Scan for the cell matching the given text and deliver its [X, Y] coordinate at center. 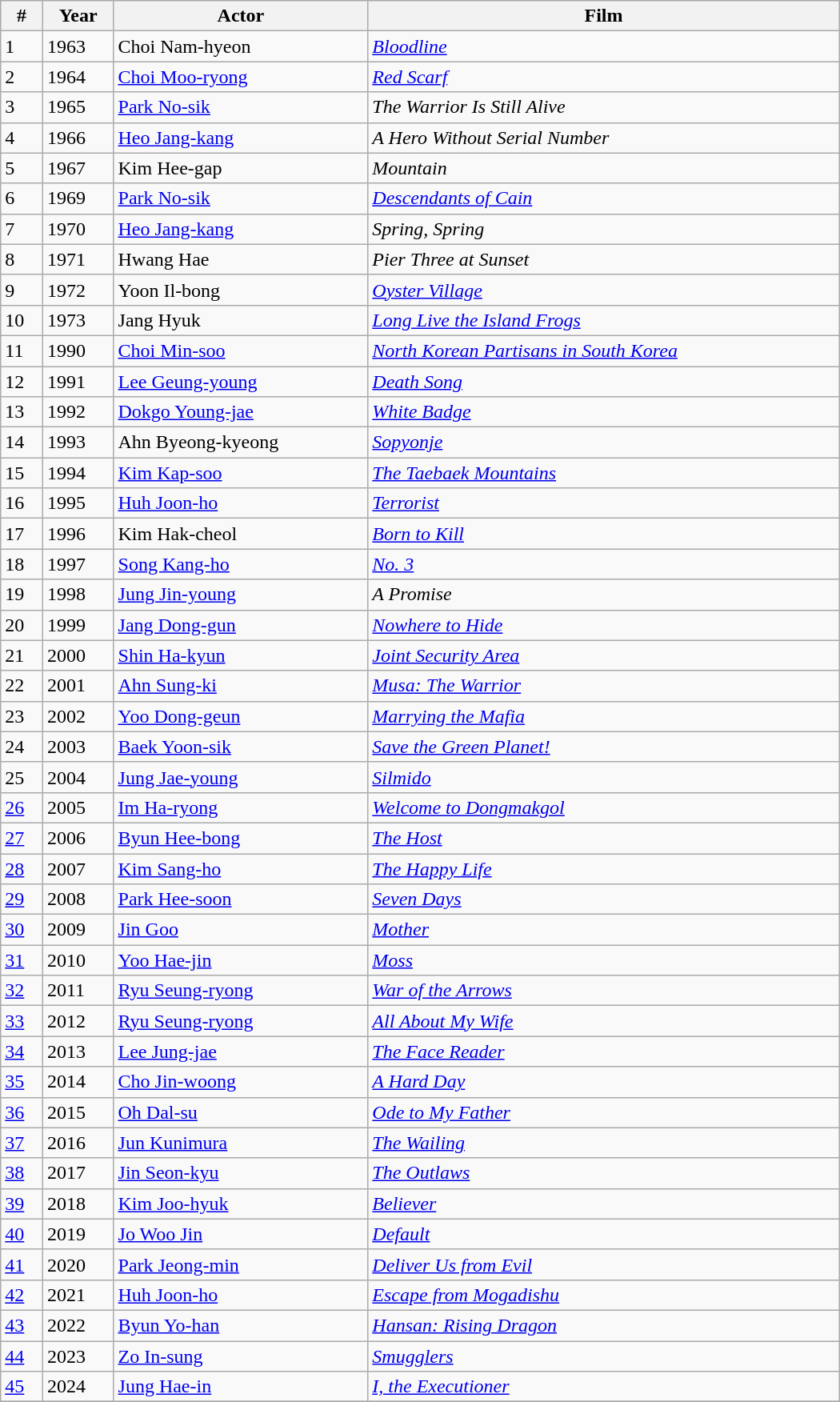
1991 [78, 382]
2019 [78, 1234]
2006 [78, 838]
Im Ha-ryong [241, 807]
Sopyonje [603, 443]
Film [603, 16]
North Korean Partisans in South Korea [603, 350]
19 [22, 595]
38 [22, 1173]
42 [22, 1295]
45 [22, 1387]
35 [22, 1082]
Lee Jung-jae [241, 1051]
1995 [78, 503]
# [22, 16]
Baek Yoon-sik [241, 747]
Hwang Hae [241, 259]
Hansan: Rising Dragon [603, 1325]
Ahn Sung-ki [241, 686]
Oyster Village [603, 290]
24 [22, 747]
13 [22, 412]
Yoo Hae-jin [241, 960]
14 [22, 443]
2024 [78, 1387]
2002 [78, 716]
Choi Nam-hyeon [241, 46]
25 [22, 777]
Kim Kap-soo [241, 473]
Ode to My Father [603, 1112]
12 [22, 382]
28 [22, 868]
1967 [78, 168]
Jung Jae-young [241, 777]
2020 [78, 1264]
A Hard Day [603, 1082]
All About My Wife [603, 1021]
Jang Dong-gun [241, 625]
The Face Reader [603, 1051]
1973 [78, 320]
Jung Jin-young [241, 595]
2000 [78, 655]
5 [22, 168]
2005 [78, 807]
No. 3 [603, 564]
40 [22, 1234]
Kim Sang-ho [241, 868]
2018 [78, 1204]
2014 [78, 1082]
1994 [78, 473]
Descendants of Cain [603, 198]
1998 [78, 595]
Believer [603, 1204]
Welcome to Dongmakgol [603, 807]
3 [22, 107]
15 [22, 473]
2017 [78, 1173]
Jin Goo [241, 930]
Terrorist [603, 503]
The Wailing [603, 1143]
Choi Moo-ryong [241, 77]
Oh Dal-su [241, 1112]
1971 [78, 259]
Red Scarf [603, 77]
Actor [241, 16]
1 [22, 46]
9 [22, 290]
2016 [78, 1143]
1970 [78, 229]
1969 [78, 198]
Cho Jin-woong [241, 1082]
2013 [78, 1051]
18 [22, 564]
30 [22, 930]
6 [22, 198]
Escape from Mogadishu [603, 1295]
Lee Geung-young [241, 382]
Yoo Dong-geun [241, 716]
Born to Kill [603, 534]
4 [22, 138]
The Warrior Is Still Alive [603, 107]
44 [22, 1356]
20 [22, 625]
Park Jeong-min [241, 1264]
2012 [78, 1021]
Park Hee-soon [241, 899]
Nowhere to Hide [603, 625]
37 [22, 1143]
23 [22, 716]
1992 [78, 412]
2007 [78, 868]
1999 [78, 625]
I, the Executioner [603, 1387]
32 [22, 991]
Musa: The Warrior [603, 686]
43 [22, 1325]
41 [22, 1264]
22 [22, 686]
29 [22, 899]
Pier Three at Sunset [603, 259]
Jun Kunimura [241, 1143]
26 [22, 807]
1964 [78, 77]
2023 [78, 1356]
Kim Joo-hyuk [241, 1204]
Zo In-sung [241, 1356]
War of the Arrows [603, 991]
2003 [78, 747]
2015 [78, 1112]
The Outlaws [603, 1173]
Marrying the Mafia [603, 716]
2009 [78, 930]
Kim Hee-gap [241, 168]
8 [22, 259]
The Host [603, 838]
16 [22, 503]
1993 [78, 443]
36 [22, 1112]
2008 [78, 899]
Jang Hyuk [241, 320]
Joint Security Area [603, 655]
2022 [78, 1325]
1996 [78, 534]
Byun Hee-bong [241, 838]
39 [22, 1204]
Silmido [603, 777]
11 [22, 350]
Byun Yo-han [241, 1325]
Death Song [603, 382]
A Hero Without Serial Number [603, 138]
1966 [78, 138]
Mother [603, 930]
Ahn Byeong-kyeong [241, 443]
Spring, Spring [603, 229]
Mountain [603, 168]
Choi Min-soo [241, 350]
1963 [78, 46]
Default [603, 1234]
Seven Days [603, 899]
1990 [78, 350]
33 [22, 1021]
2 [22, 77]
Yoon Il-bong [241, 290]
Long Live the Island Frogs [603, 320]
21 [22, 655]
Song Kang-ho [241, 564]
10 [22, 320]
Smugglers [603, 1356]
The Taebaek Mountains [603, 473]
17 [22, 534]
Jin Seon-kyu [241, 1173]
1965 [78, 107]
2004 [78, 777]
2001 [78, 686]
Kim Hak-cheol [241, 534]
Save the Green Planet! [603, 747]
Dokgo Young-jae [241, 412]
1997 [78, 564]
7 [22, 229]
White Badge [603, 412]
Moss [603, 960]
Deliver Us from Evil [603, 1264]
Year [78, 16]
2021 [78, 1295]
31 [22, 960]
1972 [78, 290]
34 [22, 1051]
A Promise [603, 595]
27 [22, 838]
2010 [78, 960]
Bloodline [603, 46]
Jung Hae-in [241, 1387]
The Happy Life [603, 868]
Jo Woo Jin [241, 1234]
Shin Ha-kyun [241, 655]
2011 [78, 991]
